Return the (x, y) coordinate for the center point of the cell that contains the specified text.  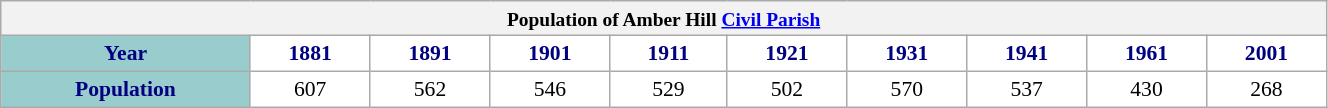
Population (126, 90)
1881 (310, 54)
537 (1027, 90)
1921 (787, 54)
Population of Amber Hill Civil Parish (664, 18)
2001 (1266, 54)
268 (1266, 90)
607 (310, 90)
1931 (907, 54)
1961 (1147, 54)
562 (430, 90)
546 (550, 90)
430 (1147, 90)
1911 (668, 54)
570 (907, 90)
1901 (550, 54)
1941 (1027, 54)
529 (668, 90)
1891 (430, 54)
Year (126, 54)
502 (787, 90)
